For the text-containing cell, return its midpoint in (x, y) coordinate format. 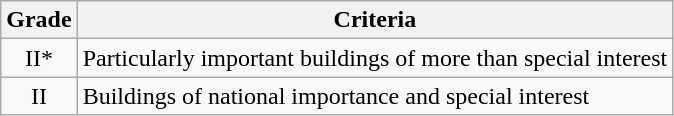
Criteria (375, 20)
II (39, 96)
Buildings of national importance and special interest (375, 96)
Particularly important buildings of more than special interest (375, 58)
II* (39, 58)
Grade (39, 20)
